From the cell containing the given text, extract its center point as (x, y) coordinate. 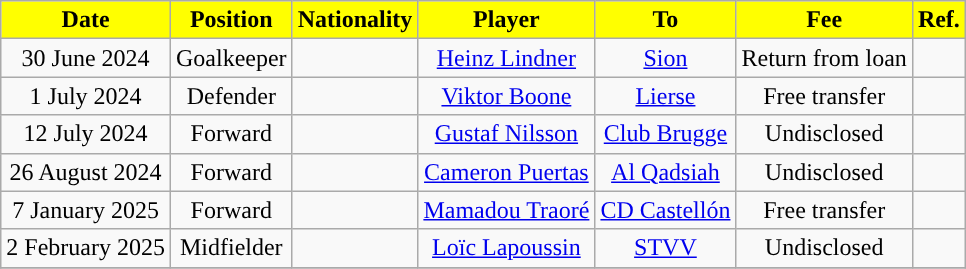
Position (231, 20)
Date (86, 20)
Goalkeeper (231, 58)
Loïc Lapoussin (506, 248)
Nationality (355, 20)
Cameron Puertas (506, 172)
Player (506, 20)
Club Brugge (666, 134)
Heinz Lindner (506, 58)
26 August 2024 (86, 172)
Mamadou Traoré (506, 210)
Lierse (666, 96)
Viktor Boone (506, 96)
To (666, 20)
30 June 2024 (86, 58)
Al Qadsiah (666, 172)
12 July 2024 (86, 134)
Return from loan (824, 58)
Sion (666, 58)
STVV (666, 248)
CD Castellón (666, 210)
7 January 2025 (86, 210)
2 February 2025 (86, 248)
Midfielder (231, 248)
1 July 2024 (86, 96)
Gustaf Nilsson (506, 134)
Fee (824, 20)
Ref. (938, 20)
Defender (231, 96)
